Return (x, y) of the center of cell containing provided text 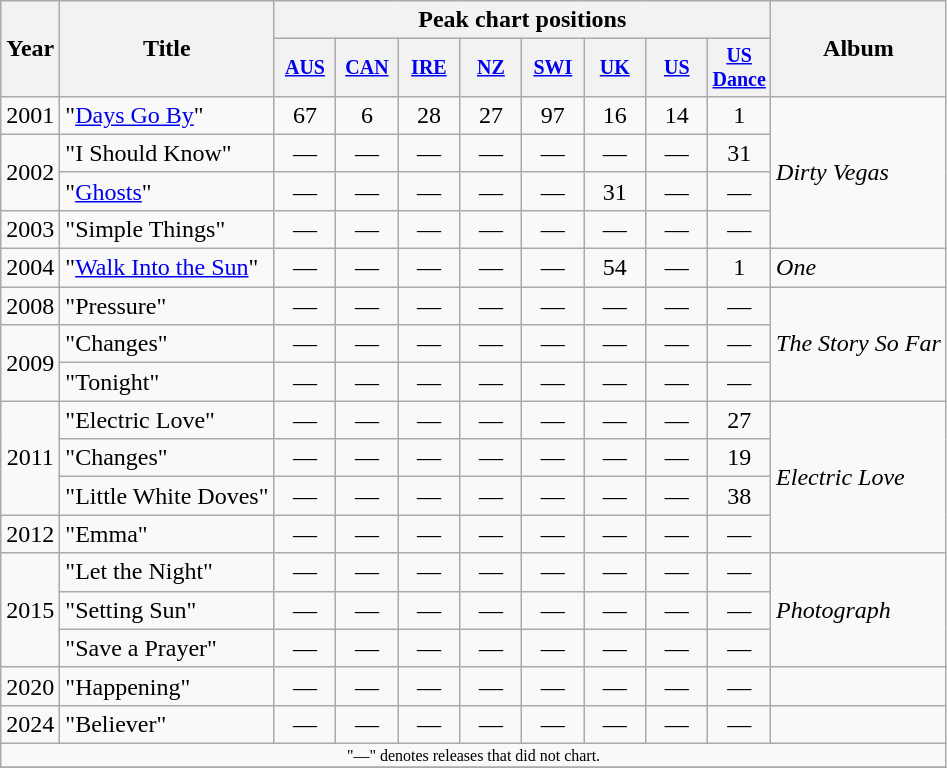
67 (305, 115)
"Save a Prayer" (167, 648)
Photograph (859, 610)
2015 (30, 610)
38 (740, 496)
2024 (30, 724)
"Happening" (167, 686)
6 (367, 115)
Title (167, 49)
2008 (30, 306)
"Electric Love" (167, 420)
The Story So Far (859, 344)
USDance (740, 68)
97 (553, 115)
"Little White Doves" (167, 496)
54 (615, 268)
"Believer" (167, 724)
Dirty Vegas (859, 172)
2009 (30, 363)
UK (615, 68)
2004 (30, 268)
IRE (429, 68)
"Pressure" (167, 306)
19 (740, 458)
Peak chart positions (522, 20)
2001 (30, 115)
"—" denotes releases that did not chart. (474, 755)
2012 (30, 534)
Electric Love (859, 477)
CAN (367, 68)
NZ (491, 68)
"I Should Know" (167, 153)
"Simple Things" (167, 229)
"Ghosts" (167, 191)
2011 (30, 458)
AUS (305, 68)
"Let the Night" (167, 572)
14 (677, 115)
"Setting Sun" (167, 610)
"Days Go By" (167, 115)
SWI (553, 68)
US (677, 68)
Year (30, 49)
Album (859, 49)
16 (615, 115)
2002 (30, 172)
28 (429, 115)
One (859, 268)
"Emma" (167, 534)
"Walk Into the Sun" (167, 268)
2020 (30, 686)
"Tonight" (167, 382)
2003 (30, 229)
